Return (x, y) of the center of cell containing provided text 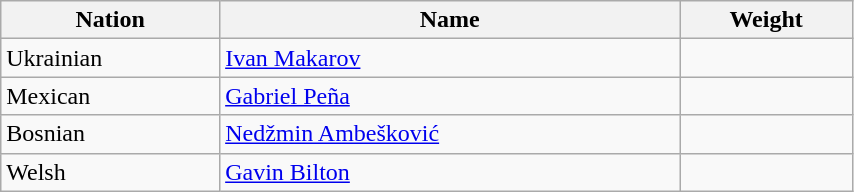
Ivan Makarov (450, 58)
Nedžmin Ambešković (450, 134)
Weight (766, 20)
Gabriel Peña (450, 96)
Bosnian (110, 134)
Mexican (110, 96)
Ukrainian (110, 58)
Nation (110, 20)
Name (450, 20)
Welsh (110, 172)
Gavin Bilton (450, 172)
